Search for the cell housing the specified text and yield its [x, y] center coordinate. 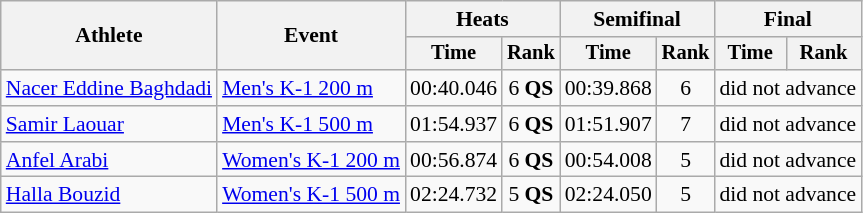
Men's K-1 200 m [311, 88]
01:51.907 [608, 124]
Samir Laouar [109, 124]
Final [788, 19]
Men's K-1 500 m [311, 124]
Semifinal [638, 19]
Athlete [109, 36]
Heats [482, 19]
01:54.937 [454, 124]
7 [686, 124]
00:56.874 [454, 160]
Nacer Eddine Baghdadi [109, 88]
02:24.050 [608, 195]
Women's K-1 500 m [311, 195]
00:39.868 [608, 88]
Event [311, 36]
Women's K-1 200 m [311, 160]
5 QS [531, 195]
Halla Bouzid [109, 195]
02:24.732 [454, 195]
00:54.008 [608, 160]
6 [686, 88]
Anfel Arabi [109, 160]
00:40.046 [454, 88]
